Search for the cell housing the specified text and yield its [x, y] center coordinate. 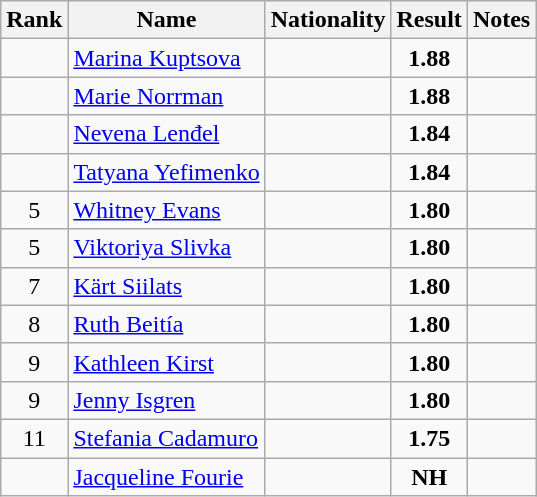
Name [166, 20]
Marie Norrman [166, 96]
NH [429, 477]
Ruth Beitía [166, 324]
Kathleen Kirst [166, 362]
Tatyana Yefimenko [166, 172]
Rank [34, 20]
Whitney Evans [166, 210]
Nevena Lenđel [166, 134]
11 [34, 438]
Jenny Isgren [166, 400]
8 [34, 324]
Jacqueline Fourie [166, 477]
Result [429, 20]
1.75 [429, 438]
Stefania Cadamuro [166, 438]
Notes [501, 20]
Nationality [328, 20]
7 [34, 286]
Marina Kuptsova [166, 58]
Viktoriya Slivka [166, 248]
Kärt Siilats [166, 286]
